Output the [x, y] coordinate of the center of the cell containing the given text.  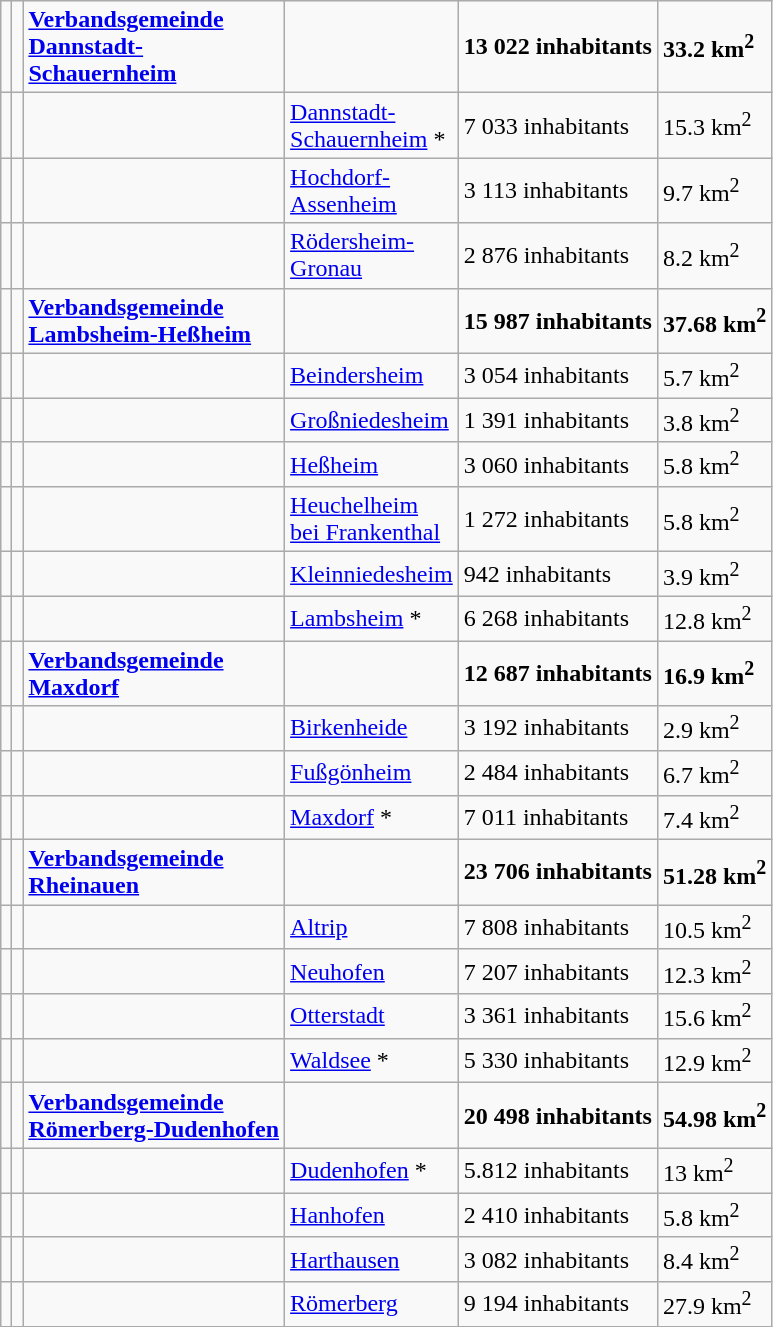
33.2 km2 [714, 47]
8.4 km2 [714, 1260]
Hanhofen [372, 1216]
Kleinniedesheim [372, 574]
10.5 km2 [714, 928]
Heuchelheim bei Frankenthal [372, 520]
1 272 inhabitants [558, 520]
5.7 km2 [714, 376]
Verbandsgemeinde Dannstadt-Schauernheim [154, 47]
6.7 km2 [714, 774]
Birkenheide [372, 728]
2.9 km2 [714, 728]
9.7 km2 [714, 190]
20 498 inhabitants [558, 1116]
Lambsheim * [372, 618]
Dannstadt-Schauernheim * [372, 126]
13 km2 [714, 1170]
Großniedesheim [372, 420]
3 054 inhabitants [558, 376]
15.3 km2 [714, 126]
Fußgönheim [372, 774]
942 inhabitants [558, 574]
27.9 km2 [714, 1304]
Otterstadt [372, 1016]
54.98 km2 [714, 1116]
Beindersheim [372, 376]
8.2 km2 [714, 256]
Rödersheim-Gronau [372, 256]
5.812 inhabitants [558, 1170]
16.9 km2 [714, 674]
37.68 km2 [714, 320]
Waldsee * [372, 1060]
Harthausen [372, 1260]
13 022 inhabitants [558, 47]
51.28 km2 [714, 872]
Heßheim [372, 464]
Verbandsgemeinde Rheinauen [154, 872]
7 011 inhabitants [558, 818]
7 808 inhabitants [558, 928]
9 194 inhabitants [558, 1304]
Dudenhofen * [372, 1170]
3 082 inhabitants [558, 1260]
7.4 km2 [714, 818]
2 410 inhabitants [558, 1216]
Hochdorf-Assenheim [372, 190]
12.8 km2 [714, 618]
Römerberg [372, 1304]
3 192 inhabitants [558, 728]
3 361 inhabitants [558, 1016]
Altrip [372, 928]
Verbandsgemeinde Maxdorf [154, 674]
23 706 inhabitants [558, 872]
6 268 inhabitants [558, 618]
3.8 km2 [714, 420]
1 391 inhabitants [558, 420]
7 207 inhabitants [558, 972]
Maxdorf * [372, 818]
3 060 inhabitants [558, 464]
12.3 km2 [714, 972]
5 330 inhabitants [558, 1060]
2 876 inhabitants [558, 256]
15 987 inhabitants [558, 320]
7 033 inhabitants [558, 126]
3 113 inhabitants [558, 190]
3.9 km2 [714, 574]
Verbandsgemeinde Römerberg-Dudenhofen [154, 1116]
2 484 inhabitants [558, 774]
12 687 inhabitants [558, 674]
Verbandsgemeinde Lambsheim-Heßheim [154, 320]
12.9 km2 [714, 1060]
Neuhofen [372, 972]
15.6 km2 [714, 1016]
